Detect which cell encompasses the target text, then output its (x, y) center coordinate. 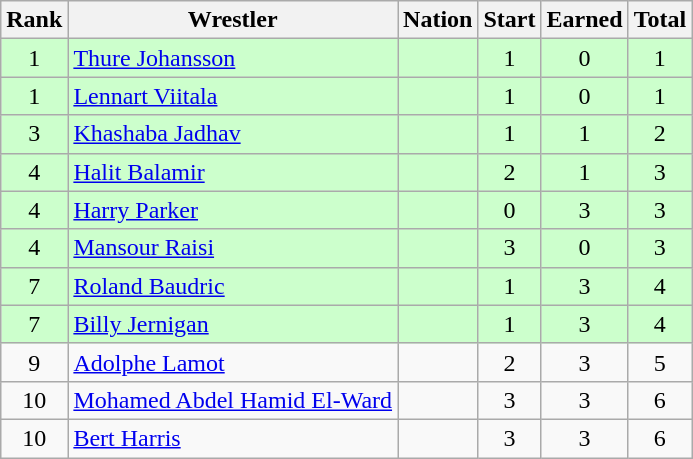
Wrestler (233, 20)
9 (34, 362)
Start (510, 20)
Mansour Raisi (233, 248)
Earned (584, 20)
Harry Parker (233, 210)
Halit Balamir (233, 172)
Roland Baudric (233, 286)
Adolphe Lamot (233, 362)
Mohamed Abdel Hamid El-Ward (233, 400)
Total (660, 20)
Lennart Viitala (233, 96)
Nation (438, 20)
Bert Harris (233, 438)
Rank (34, 20)
5 (660, 362)
Khashaba Jadhav (233, 134)
Thure Johansson (233, 58)
Billy Jernigan (233, 324)
